Return (x, y) of the center of cell containing provided text 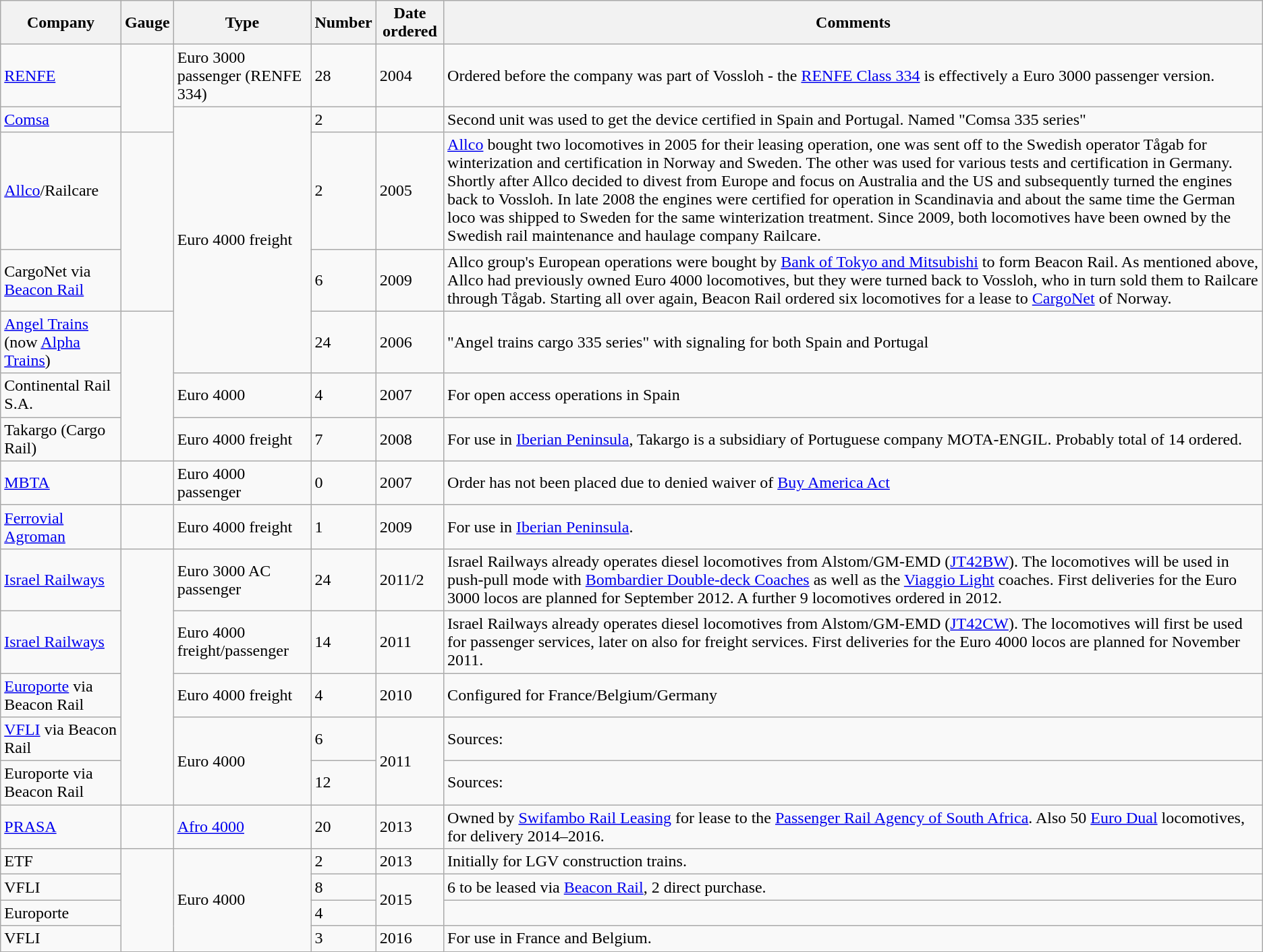
VFLI via Beacon Rail (61, 739)
Date ordered (410, 23)
Type (242, 23)
14 (343, 642)
Comments (853, 23)
Number (343, 23)
20 (343, 827)
Ferrovial Agroman (61, 526)
Afro 4000 (242, 827)
CargoNet via Beacon Rail (61, 280)
MBTA (61, 483)
7 (343, 439)
Gauge (147, 23)
For use in France and Belgium. (853, 939)
6 to be leased via Beacon Rail, 2 direct purchase. (853, 887)
12 (343, 783)
For open access operations in Spain (853, 395)
2010 (410, 695)
Configured for France/Belgium/Germany (853, 695)
Euro 4000 freight/passenger (242, 642)
2006 (410, 342)
2008 (410, 439)
Euro 4000 passenger (242, 483)
Comsa (61, 119)
2011/2 (410, 580)
0 (343, 483)
2016 (410, 939)
Owned by Swifambo Rail Leasing for lease to the Passenger Rail Agency of South Africa. Also 50 Euro Dual locomotives, for delivery 2014–2016. (853, 827)
Continental Rail S.A. (61, 395)
3 (343, 939)
"Angel trains cargo 335 series" with signaling for both Spain and Portugal (853, 342)
Angel Trains (now Alpha Trains) (61, 342)
PRASA (61, 827)
Order has not been placed due to denied waiver of Buy America Act (853, 483)
Second unit was used to get the device certified in Spain and Portugal. Named "Comsa 335 series" (853, 119)
28 (343, 76)
For use in Iberian Peninsula, Takargo is a subsidiary of Portuguese company MOTA-ENGIL. Probably total of 14 ordered. (853, 439)
2015 (410, 900)
Takargo (Cargo Rail) (61, 439)
For use in Iberian Peninsula. (853, 526)
ETF (61, 862)
Europorte (61, 913)
2004 (410, 76)
Allco/Railcare (61, 190)
8 (343, 887)
Euro 3000 passenger (RENFE 334) (242, 76)
Company (61, 23)
RENFE (61, 76)
1 (343, 526)
Euro 3000 AC passenger (242, 580)
Initially for LGV construction trains. (853, 862)
2005 (410, 190)
Ordered before the company was part of Vossloh - the RENFE Class 334 is effectively a Euro 3000 passenger version. (853, 76)
